Output the (x, y) coordinate of the center of the cell containing the given text.  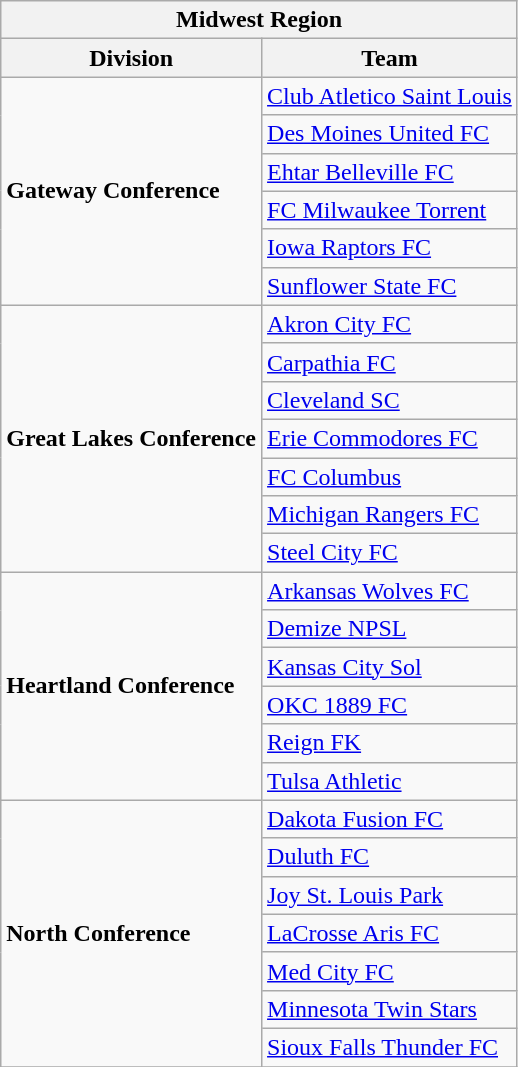
Med City FC (390, 971)
Arkansas Wolves FC (390, 591)
Gateway Conference (132, 191)
Team (390, 58)
Carpathia FC (390, 362)
Reign FK (390, 743)
LaCrosse Aris FC (390, 933)
OKC 1889 FC (390, 705)
Midwest Region (260, 20)
Michigan Rangers FC (390, 515)
Ehtar Belleville FC (390, 172)
Division (132, 58)
Dakota Fusion FC (390, 819)
Sioux Falls Thunder FC (390, 1047)
FC Columbus (390, 477)
Kansas City Sol (390, 667)
Great Lakes Conference (132, 438)
Duluth FC (390, 857)
Club Atletico Saint Louis (390, 96)
Heartland Conference (132, 686)
FC Milwaukee Torrent (390, 210)
Erie Commodores FC (390, 438)
Des Moines United FC (390, 134)
Iowa Raptors FC (390, 248)
Akron City FC (390, 324)
Minnesota Twin Stars (390, 1009)
Demize NPSL (390, 629)
Cleveland SC (390, 400)
Steel City FC (390, 553)
Sunflower State FC (390, 286)
North Conference (132, 933)
Joy St. Louis Park (390, 895)
Tulsa Athletic (390, 781)
